Locate the cell with the specified text and output its (X, Y) center coordinate. 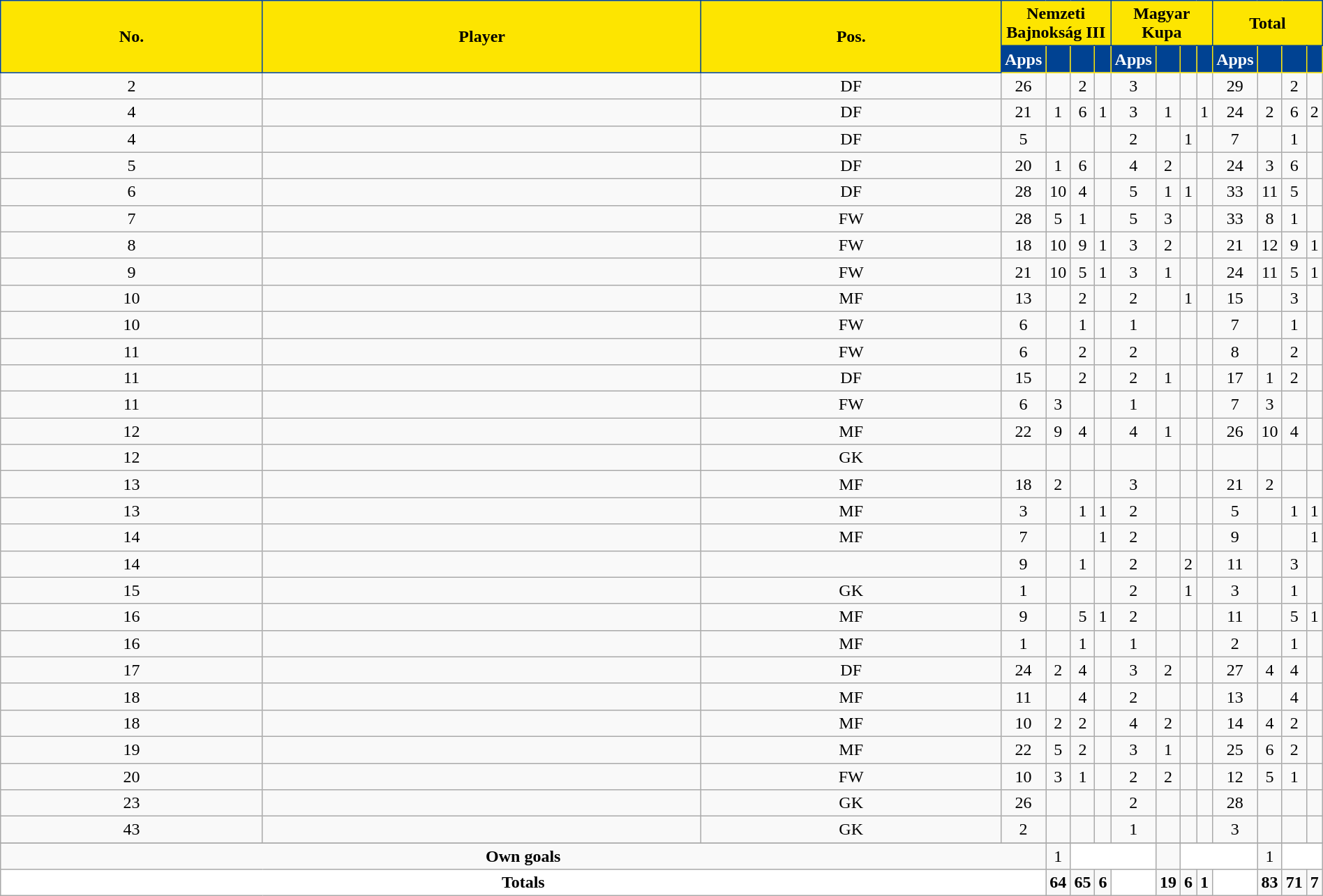
23 (132, 803)
43 (132, 830)
25 (1235, 749)
Own goals (523, 856)
Player (481, 36)
Totals (523, 883)
Nemzeti Bajnokság III (1056, 24)
64 (1058, 883)
65 (1083, 883)
Pos. (851, 36)
27 (1235, 670)
Total (1268, 24)
83 (1270, 883)
Magyar Kupa (1162, 24)
29 (1235, 86)
71 (1294, 883)
No. (132, 36)
